Extract the [X, Y] coordinate from the center of the cell holding the provided text.  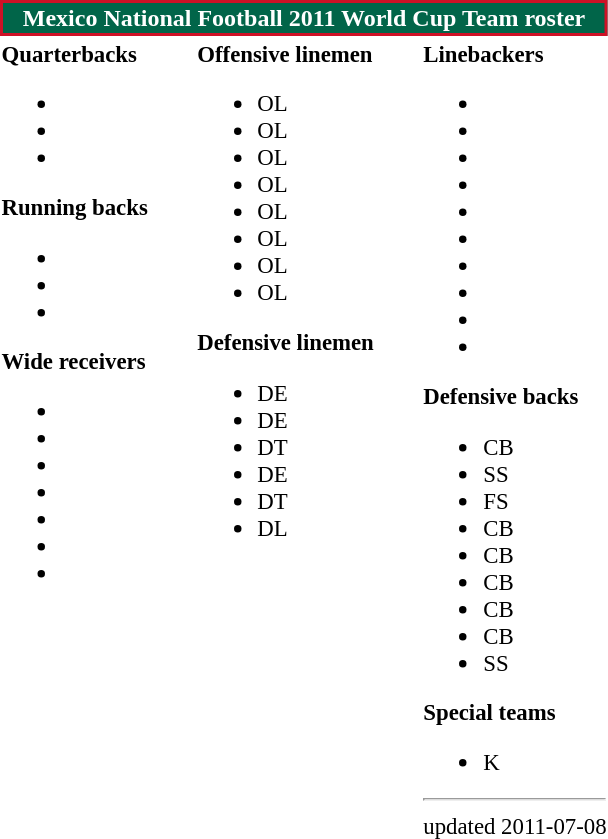
Mexico National Football 2011 World Cup Team roster [304, 18]
